Output the [x, y] coordinate of the center of the cell containing the given text.  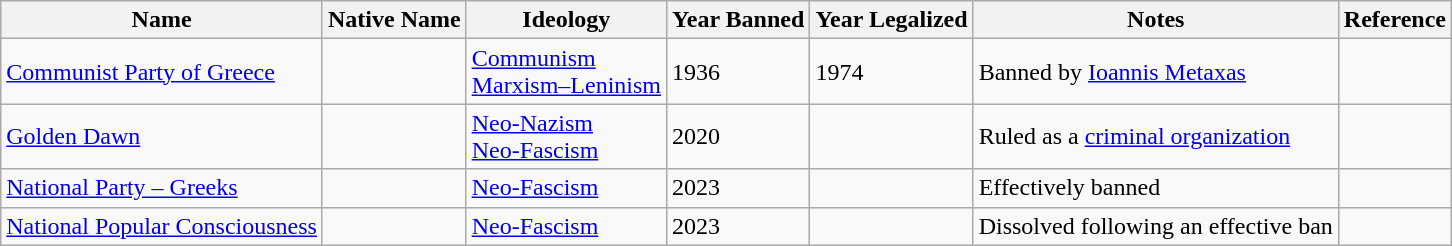
1974 [892, 72]
Name [162, 20]
Neo-NazismNeo-Fascism [566, 136]
Native Name [394, 20]
Year Banned [738, 20]
1936 [738, 72]
Reference [1394, 20]
Banned by Ioannis Metaxas [1156, 72]
Golden Dawn [162, 136]
National Popular Consciousness [162, 226]
Dissolved following an effective ban [1156, 226]
Year Legalized [892, 20]
2020 [738, 136]
Ideology [566, 20]
Notes [1156, 20]
Ruled as a criminal organization [1156, 136]
National Party – Greeks [162, 188]
CommunismMarxism–Leninism [566, 72]
Effectively banned [1156, 188]
Communist Party of Greece [162, 72]
